From the cell containing the given text, extract its center point as (X, Y) coordinate. 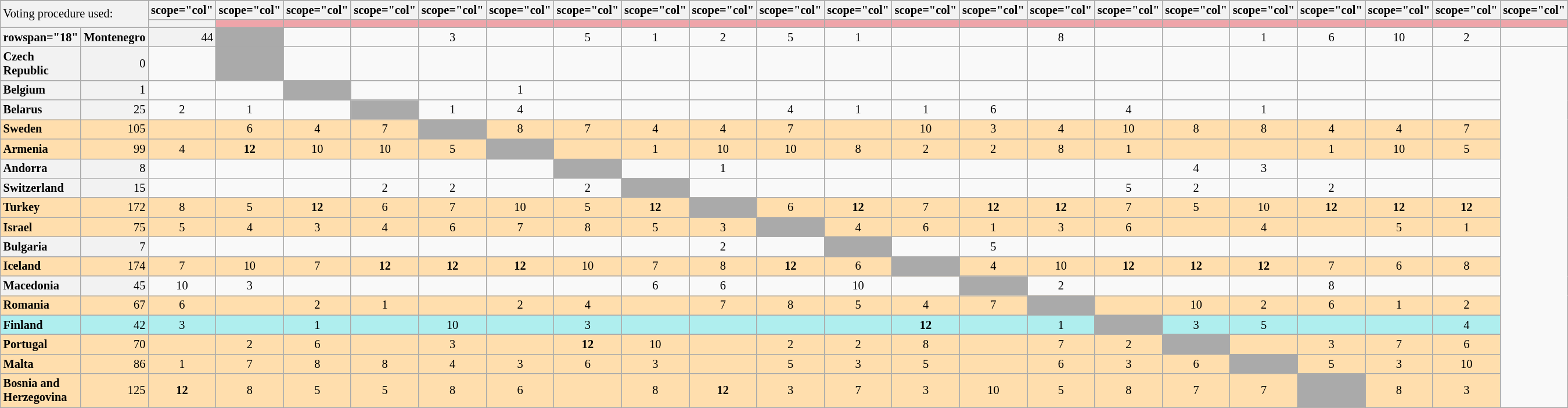
172 (114, 207)
125 (114, 391)
Bosnia and Herzegovina (41, 391)
Armenia (41, 149)
Turkey (41, 207)
Belgium (41, 90)
Malta (41, 364)
Romania (41, 305)
Macedonia (41, 286)
Belarus (41, 110)
15 (114, 188)
105 (114, 129)
Israel (41, 227)
Iceland (41, 266)
99 (114, 149)
Finland (41, 325)
Portugal (41, 345)
Voting procedure used: (74, 13)
67 (114, 305)
Bulgaria (41, 246)
70 (114, 345)
42 (114, 325)
Montenegro (114, 37)
45 (114, 286)
rowspan="18" (41, 37)
0 (114, 63)
44 (182, 37)
Sweden (41, 129)
86 (114, 364)
Czech Republic (41, 63)
25 (114, 110)
174 (114, 266)
75 (114, 227)
Andorra (41, 169)
Switzerland (41, 188)
